Return the (x, y) coordinate for the center point of the cell that contains the specified text.  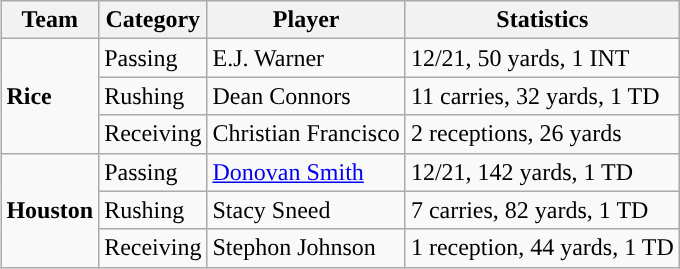
Player (306, 20)
Dean Connors (306, 96)
E.J. Warner (306, 58)
7 carries, 82 yards, 1 TD (542, 210)
2 receptions, 26 yards (542, 134)
1 reception, 44 yards, 1 TD (542, 248)
Team (50, 20)
Stephon Johnson (306, 248)
Houston (50, 210)
Stacy Sneed (306, 210)
Statistics (542, 20)
11 carries, 32 yards, 1 TD (542, 96)
12/21, 50 yards, 1 INT (542, 58)
Donovan Smith (306, 172)
12/21, 142 yards, 1 TD (542, 172)
Category (153, 20)
Rice (50, 96)
Christian Francisco (306, 134)
